Scan for the cell matching the given text and deliver its (X, Y) coordinate at center. 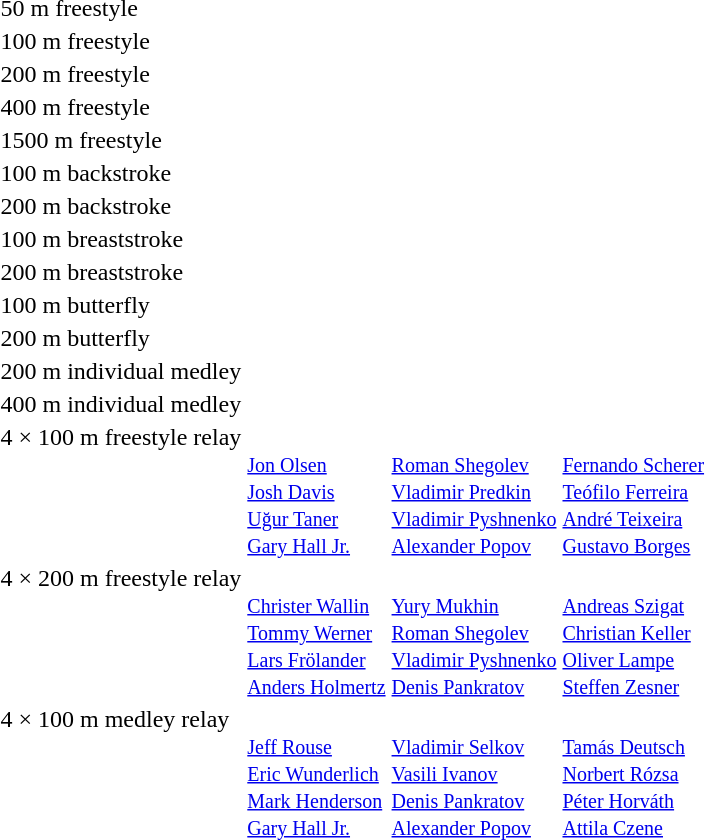
Roman ShegolevVladimir PredkinVladimir PyshnenkoAlexander Popov (474, 491)
Christer WallinTommy WernerLars FrölanderAnders Holmertz (316, 632)
Yury MukhinRoman ShegolevVladimir PyshnenkoDenis Pankratov (474, 632)
Jon OlsenJosh DavisUğur TanerGary Hall Jr. (316, 491)
